Extract the [x, y] coordinate from the center of the cell holding the provided text.  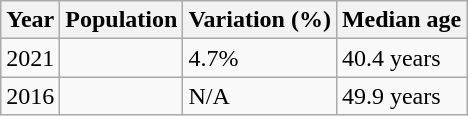
Median age [401, 20]
40.4 years [401, 58]
Variation (%) [260, 20]
4.7% [260, 58]
N/A [260, 96]
2021 [30, 58]
Population [122, 20]
49.9 years [401, 96]
2016 [30, 96]
Year [30, 20]
